Find where the given text appears and provide that cell's center as (x, y) coordinate. 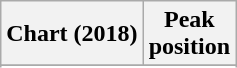
Chart (2018) (72, 34)
Peakposition (189, 34)
